Search for the cell housing the specified text and yield its (X, Y) center coordinate. 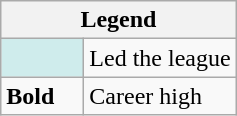
Career high (160, 96)
Led the league (160, 58)
Bold (42, 96)
Legend (118, 20)
